Return [X, Y] of the center of cell containing provided text 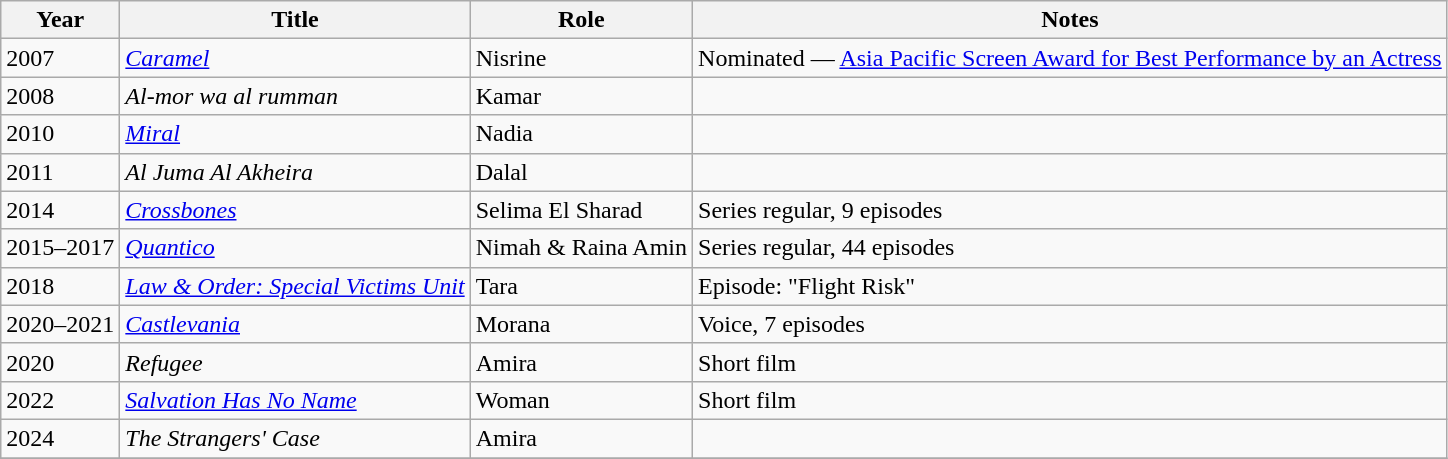
Voice, 7 episodes [1070, 324]
2010 [60, 134]
2014 [60, 210]
Quantico [295, 248]
Role [581, 20]
Woman [581, 400]
Caramel [295, 58]
2024 [60, 438]
2020–2021 [60, 324]
Series regular, 44 episodes [1070, 248]
The Strangers' Case [295, 438]
Al-mor wa al rumman [295, 96]
Title [295, 20]
Notes [1070, 20]
Selima El Sharad [581, 210]
Nimah & Raina Amin [581, 248]
Kamar [581, 96]
Refugee [295, 362]
Nisrine [581, 58]
Law & Order: Special Victims Unit [295, 286]
Crossbones [295, 210]
2015–2017 [60, 248]
Morana [581, 324]
2011 [60, 172]
Nadia [581, 134]
2007 [60, 58]
2020 [60, 362]
Episode: "Flight Risk" [1070, 286]
2022 [60, 400]
Miral [295, 134]
Castlevania [295, 324]
2008 [60, 96]
Series regular, 9 episodes [1070, 210]
Dalal [581, 172]
Al Juma Al Akheira [295, 172]
Nominated — Asia Pacific Screen Award for Best Performance by an Actress [1070, 58]
Salvation Has No Name [295, 400]
Year [60, 20]
2018 [60, 286]
Tara [581, 286]
